Identify which cell holds the provided text, then report its (x, y) central coordinate. 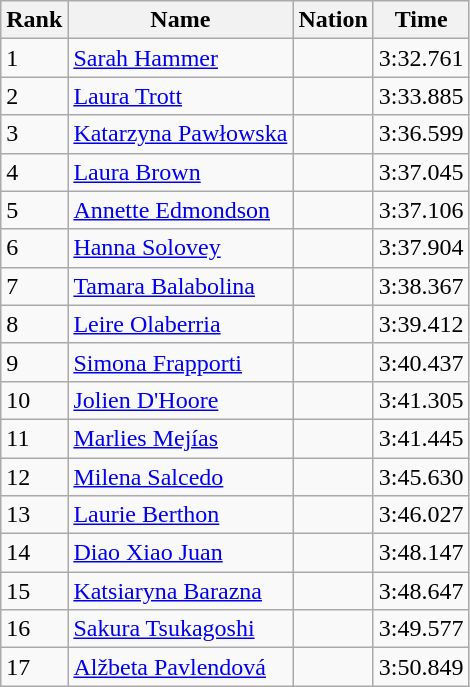
3:48.147 (421, 553)
Hanna Solovey (180, 248)
8 (34, 324)
Alžbeta Pavlendová (180, 667)
3:37.904 (421, 248)
3:37.045 (421, 172)
3:48.647 (421, 591)
Katsiaryna Barazna (180, 591)
Time (421, 20)
Laura Trott (180, 96)
3:38.367 (421, 286)
11 (34, 438)
Laurie Berthon (180, 515)
3:36.599 (421, 134)
3:50.849 (421, 667)
Tamara Balabolina (180, 286)
2 (34, 96)
3 (34, 134)
3:45.630 (421, 477)
16 (34, 629)
Laura Brown (180, 172)
3:40.437 (421, 362)
5 (34, 210)
7 (34, 286)
3:41.445 (421, 438)
15 (34, 591)
Simona Frapporti (180, 362)
10 (34, 400)
3:41.305 (421, 400)
3:46.027 (421, 515)
Annette Edmondson (180, 210)
Leire Olaberria (180, 324)
9 (34, 362)
3:39.412 (421, 324)
Jolien D'Hoore (180, 400)
Milena Salcedo (180, 477)
6 (34, 248)
14 (34, 553)
12 (34, 477)
3:49.577 (421, 629)
Katarzyna Pawłowska (180, 134)
3:33.885 (421, 96)
Name (180, 20)
Sarah Hammer (180, 58)
Rank (34, 20)
13 (34, 515)
17 (34, 667)
3:32.761 (421, 58)
Nation (333, 20)
4 (34, 172)
Sakura Tsukagoshi (180, 629)
Diao Xiao Juan (180, 553)
1 (34, 58)
Marlies Mejías (180, 438)
3:37.106 (421, 210)
